Return (x, y) of the center of cell containing provided text 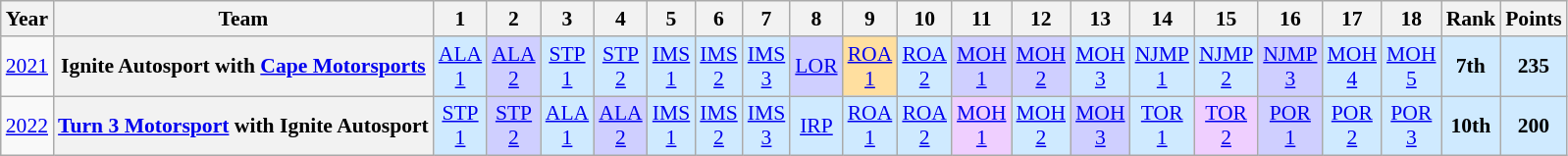
NJMP3 (1289, 67)
1 (460, 19)
3 (567, 19)
200 (1534, 126)
NJMP2 (1227, 67)
Year (27, 19)
12 (1042, 19)
Ignite Autosport with Cape Motorsports (243, 67)
10th (1472, 126)
16 (1289, 19)
TOR1 (1162, 126)
2 (513, 19)
TOR2 (1227, 126)
11 (981, 19)
235 (1534, 67)
MOH4 (1352, 67)
Turn 3 Motorsport with Ignite Autosport (243, 126)
10 (924, 19)
5 (671, 19)
Team (243, 19)
13 (1101, 19)
2021 (27, 67)
7 (767, 19)
IRP (816, 126)
17 (1352, 19)
8 (816, 19)
POR1 (1289, 126)
15 (1227, 19)
2022 (27, 126)
6 (718, 19)
POR3 (1411, 126)
14 (1162, 19)
7th (1472, 67)
LOR (816, 67)
MOH5 (1411, 67)
NJMP1 (1162, 67)
9 (870, 19)
Points (1534, 19)
Rank (1472, 19)
18 (1411, 19)
4 (620, 19)
POR2 (1352, 126)
